Extract the [x, y] coordinate from the center of the cell holding the provided text.  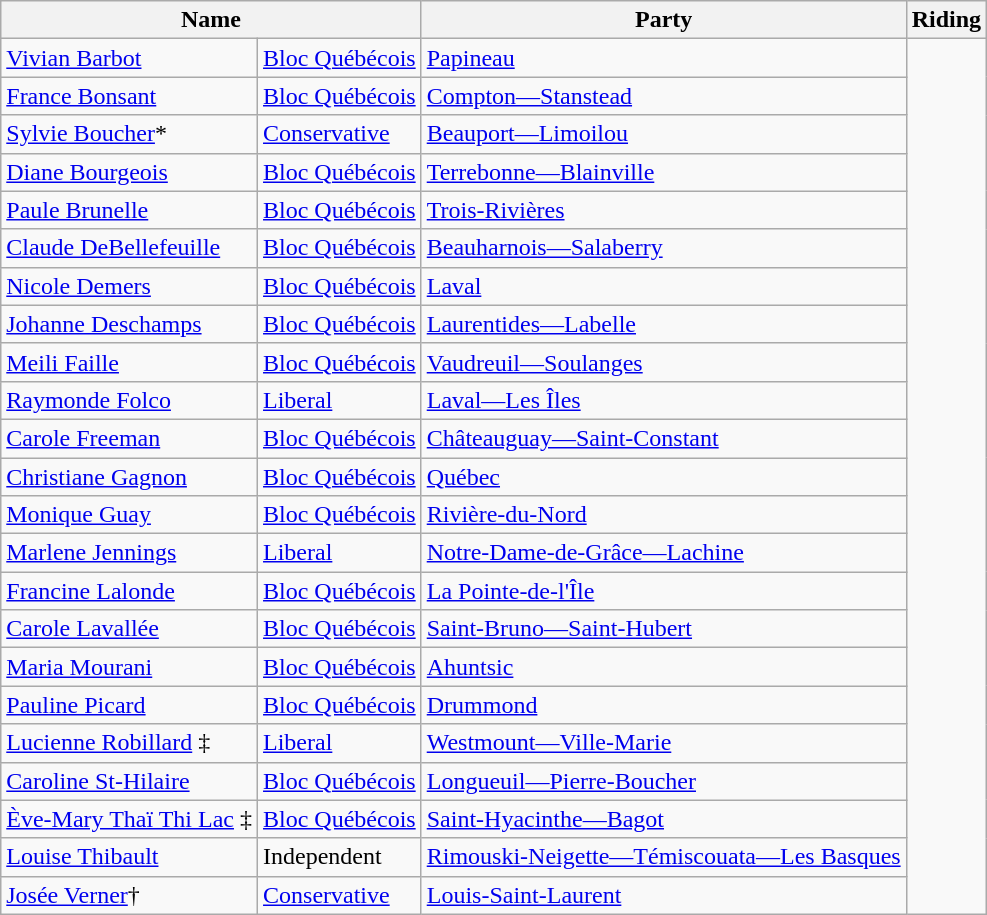
Trois-Rivières [664, 210]
Longueuil—Pierre-Boucher [664, 781]
Drummond [664, 705]
Ève-Mary Thaï Thi Lac ‡ [130, 819]
Pauline Picard [130, 705]
Laval—Les Îles [664, 400]
Johanne Deschamps [130, 324]
Sylvie Boucher* [130, 134]
La Pointe-de-l'Île [664, 591]
Monique Guay [130, 515]
Saint-Hyacinthe—Bagot [664, 819]
Carole Lavallée [130, 629]
Louis-Saint-Laurent [664, 895]
Rivière-du-Nord [664, 515]
Papineau [664, 58]
Party [664, 20]
Francine Lalonde [130, 591]
Christiane Gagnon [130, 477]
Carole Freeman [130, 438]
Laurentides—Labelle [664, 324]
France Bonsant [130, 96]
Marlene Jennings [130, 553]
Meili Faille [130, 362]
Rimouski-Neigette—Témiscouata—Les Basques [664, 857]
Terrebonne—Blainville [664, 172]
Diane Bourgeois [130, 172]
Beauharnois—Salaberry [664, 248]
Josée Verner† [130, 895]
Notre-Dame-de-Grâce—Lachine [664, 553]
Beauport—Limoilou [664, 134]
Québec [664, 477]
Louise Thibault [130, 857]
Westmount—Ville-Marie [664, 743]
Paule Brunelle [130, 210]
Vivian Barbot [130, 58]
Caroline St-Hilaire [130, 781]
Nicole Demers [130, 286]
Raymonde Folco [130, 400]
Saint-Bruno—Saint-Hubert [664, 629]
Ahuntsic [664, 667]
Maria Mourani [130, 667]
Compton—Stanstead [664, 96]
Independent [340, 857]
Châteauguay—Saint-Constant [664, 438]
Name [211, 20]
Vaudreuil—Soulanges [664, 362]
Laval [664, 286]
Claude DeBellefeuille [130, 248]
Riding [946, 20]
Lucienne Robillard ‡ [130, 743]
